Determine the [x, y] coordinate at the center of the cell enclosing the given text.  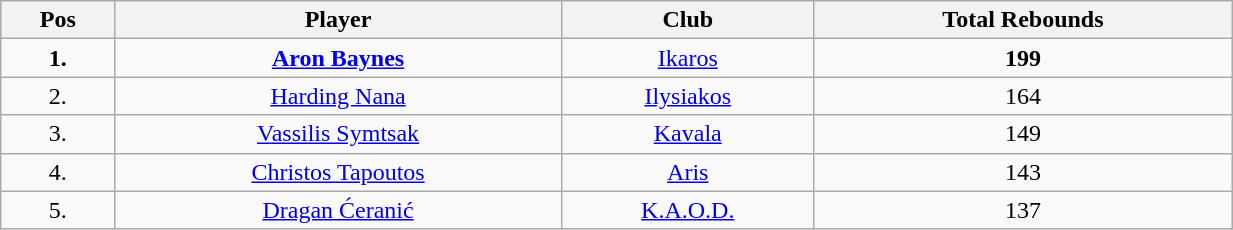
Harding Nana [338, 96]
Christos Tapoutos [338, 172]
Ilysiakos [688, 96]
Dragan Ćeranić [338, 210]
143 [1022, 172]
1. [58, 58]
Total Rebounds [1022, 20]
Club [688, 20]
199 [1022, 58]
5. [58, 210]
164 [1022, 96]
3. [58, 134]
Aron Baynes [338, 58]
137 [1022, 210]
Pos [58, 20]
Aris [688, 172]
Player [338, 20]
Vassilis Symtsak [338, 134]
4. [58, 172]
149 [1022, 134]
Kavala [688, 134]
Ikaros [688, 58]
K.A.O.D. [688, 210]
2. [58, 96]
